Detect which cell encompasses the target text, then output its [x, y] center coordinate. 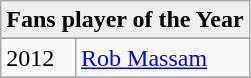
2012 [38, 58]
Fans player of the Year [125, 20]
Rob Massam [163, 58]
